Capture the cell that displays the provided text and extract its (X, Y) central coordinate. 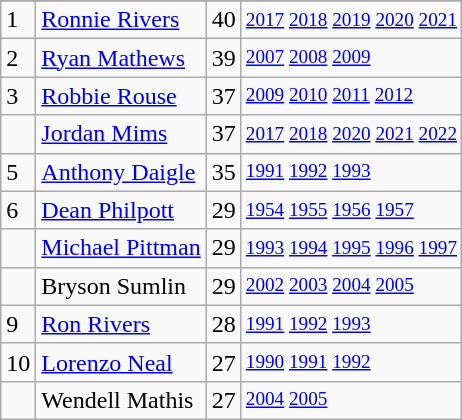
Anthony Daigle (121, 172)
2009 2010 2011 2012 (351, 96)
2017 2018 2019 2020 2021 (351, 20)
Dean Philpott (121, 210)
6 (18, 210)
40 (224, 20)
2004 2005 (351, 400)
Lorenzo Neal (121, 362)
3 (18, 96)
35 (224, 172)
Ryan Mathews (121, 58)
2017 2018 2020 2021 2022 (351, 134)
39 (224, 58)
28 (224, 324)
1990 1991 1992 (351, 362)
9 (18, 324)
Wendell Mathis (121, 400)
1 (18, 20)
5 (18, 172)
Ron Rivers (121, 324)
10 (18, 362)
Robbie Rouse (121, 96)
1954 1955 1956 1957 (351, 210)
Jordan Mims (121, 134)
2002 2003 2004 2005 (351, 286)
Bryson Sumlin (121, 286)
2 (18, 58)
Ronnie Rivers (121, 20)
1993 1994 1995 1996 1997 (351, 248)
Michael Pittman (121, 248)
2007 2008 2009 (351, 58)
